Detect which cell encompasses the target text, then output its [x, y] center coordinate. 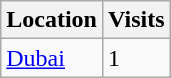
1 [136, 58]
Location [52, 20]
Visits [136, 20]
Dubai [52, 58]
